Pinpoint the cell where the given text exists, returning its (X, Y) midpoint coordinate. 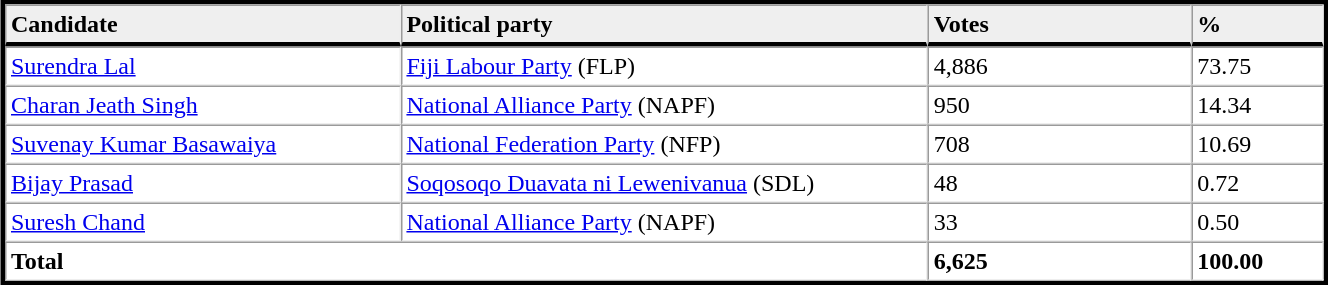
14.34 (1257, 106)
950 (1060, 106)
0.72 (1257, 184)
Political party (664, 25)
73.75 (1257, 66)
0.50 (1257, 222)
Total (466, 262)
Surendra Lal (202, 66)
48 (1060, 184)
10.69 (1257, 144)
% (1257, 25)
6,625 (1060, 262)
National Federation Party (NFP) (664, 144)
33 (1060, 222)
708 (1060, 144)
Suvenay Kumar Basawaiya (202, 144)
Suresh Chand (202, 222)
Charan Jeath Singh (202, 106)
Votes (1060, 25)
4,886 (1060, 66)
Candidate (202, 25)
100.00 (1257, 262)
Fiji Labour Party (FLP) (664, 66)
Soqosoqo Duavata ni Lewenivanua (SDL) (664, 184)
Bijay Prasad (202, 184)
